Capture the cell that displays the provided text and extract its [x, y] central coordinate. 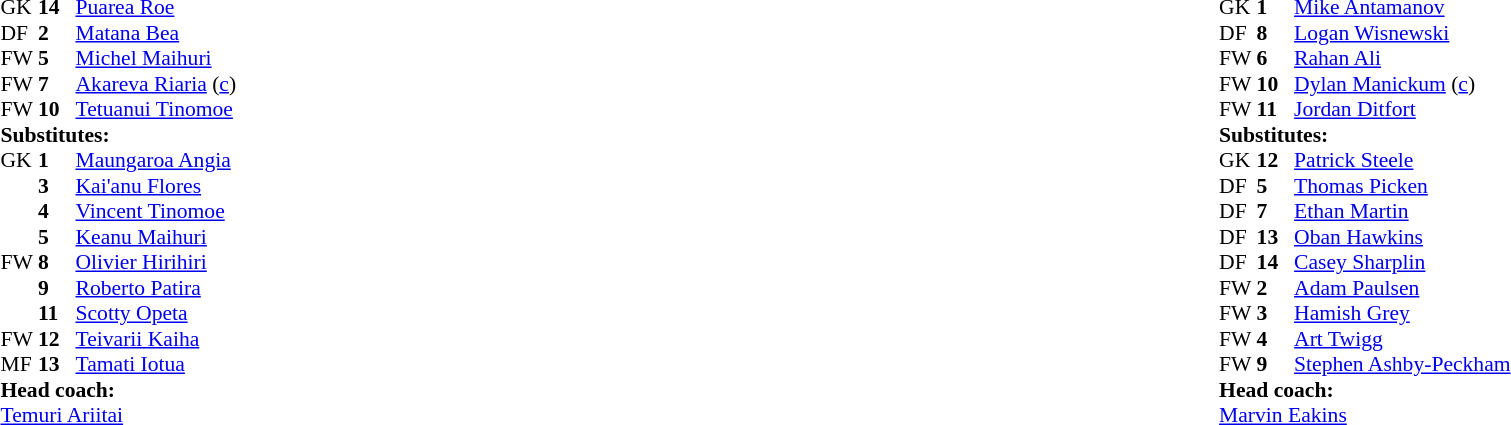
Tamati Iotua [156, 365]
Maungaroa Angia [156, 161]
6 [1276, 59]
14 [1276, 263]
Scotty Opeta [156, 313]
Hamish Grey [1402, 313]
Casey Sharplin [1402, 263]
Rahan Ali [1402, 59]
Oban Hawkins [1402, 237]
Vincent Tinomoe [156, 211]
Keanu Maihuri [156, 237]
Ethan Martin [1402, 211]
Dylan Manickum (c) [1402, 84]
Teivarii Kaiha [156, 339]
Roberto Patira [156, 288]
Tetuanui Tinomoe [156, 109]
Jordan Ditfort [1402, 109]
Akareva Riaria (c) [156, 84]
Matana Bea [156, 33]
Patrick Steele [1402, 161]
Kai'anu Flores [156, 186]
Art Twigg [1402, 339]
Michel Maihuri [156, 59]
Adam Paulsen [1402, 288]
Thomas Picken [1402, 186]
MF [19, 365]
Logan Wisnewski [1402, 33]
Olivier Hirihiri [156, 263]
Stephen Ashby-Peckham [1402, 365]
1 [57, 161]
